Return the (X, Y) coordinate for the center point of the cell that contains the specified text.  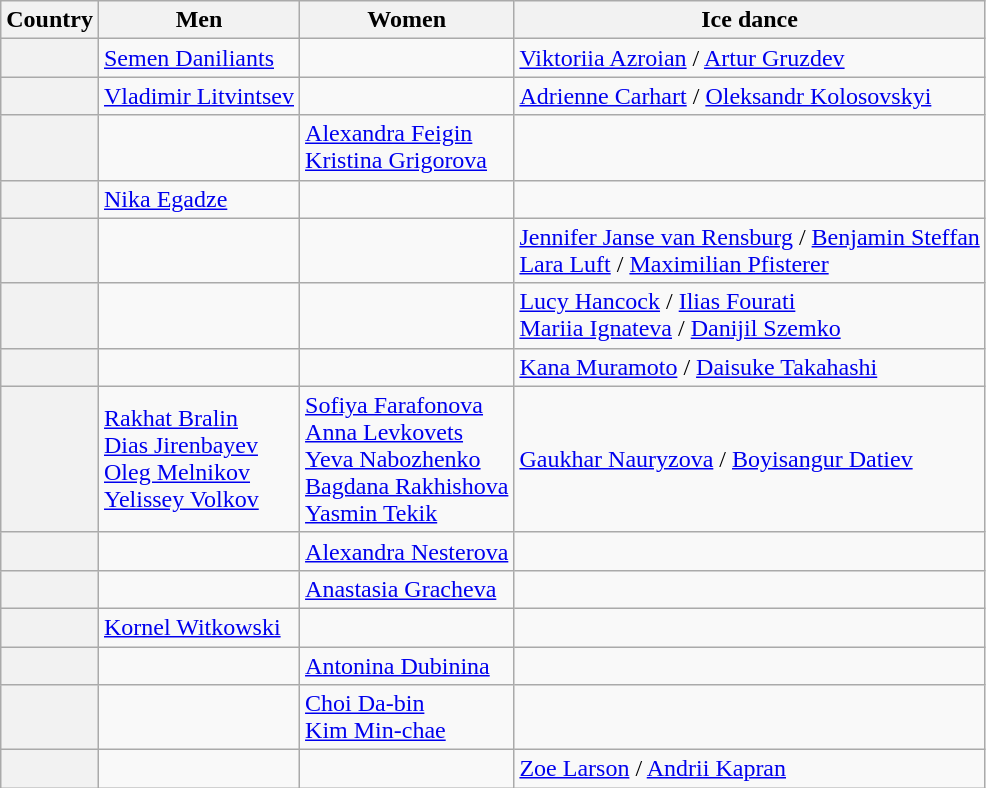
Jennifer Janse van Rensburg / Benjamin SteffanLara Luft / Maximilian Pfisterer (750, 250)
Women (407, 20)
Gaukhar Nauryzova / Boyisangur Datiev (750, 459)
Men (198, 20)
Choi Da-binKim Min-chae (407, 718)
Lucy Hancock / Ilias FouratiMariia Ignateva / Danijil Szemko (750, 316)
Alexandra FeiginKristina Grigorova (407, 148)
Semen Daniliants (198, 58)
Alexandra Nesterova (407, 551)
Antonina Dubinina (407, 665)
Viktoriia Azroian / Artur Gruzdev (750, 58)
Anastasia Gracheva (407, 589)
Adrienne Carhart / Oleksandr Kolosovskyi (750, 96)
Vladimir Litvintsev (198, 96)
Kana Muramoto / Daisuke Takahashi (750, 367)
Rakhat BralinDias JirenbayevOleg MelnikovYelissey Volkov (198, 459)
Nika Egadze (198, 199)
Kornel Witkowski (198, 627)
Country (50, 20)
Zoe Larson / Andrii Kapran (750, 769)
Sofiya FarafonovaAnna LevkovetsYeva NabozhenkoBagdana RakhishovaYasmin Tekik (407, 459)
Ice dance (750, 20)
